For the text-containing cell, return its midpoint in [x, y] coordinate format. 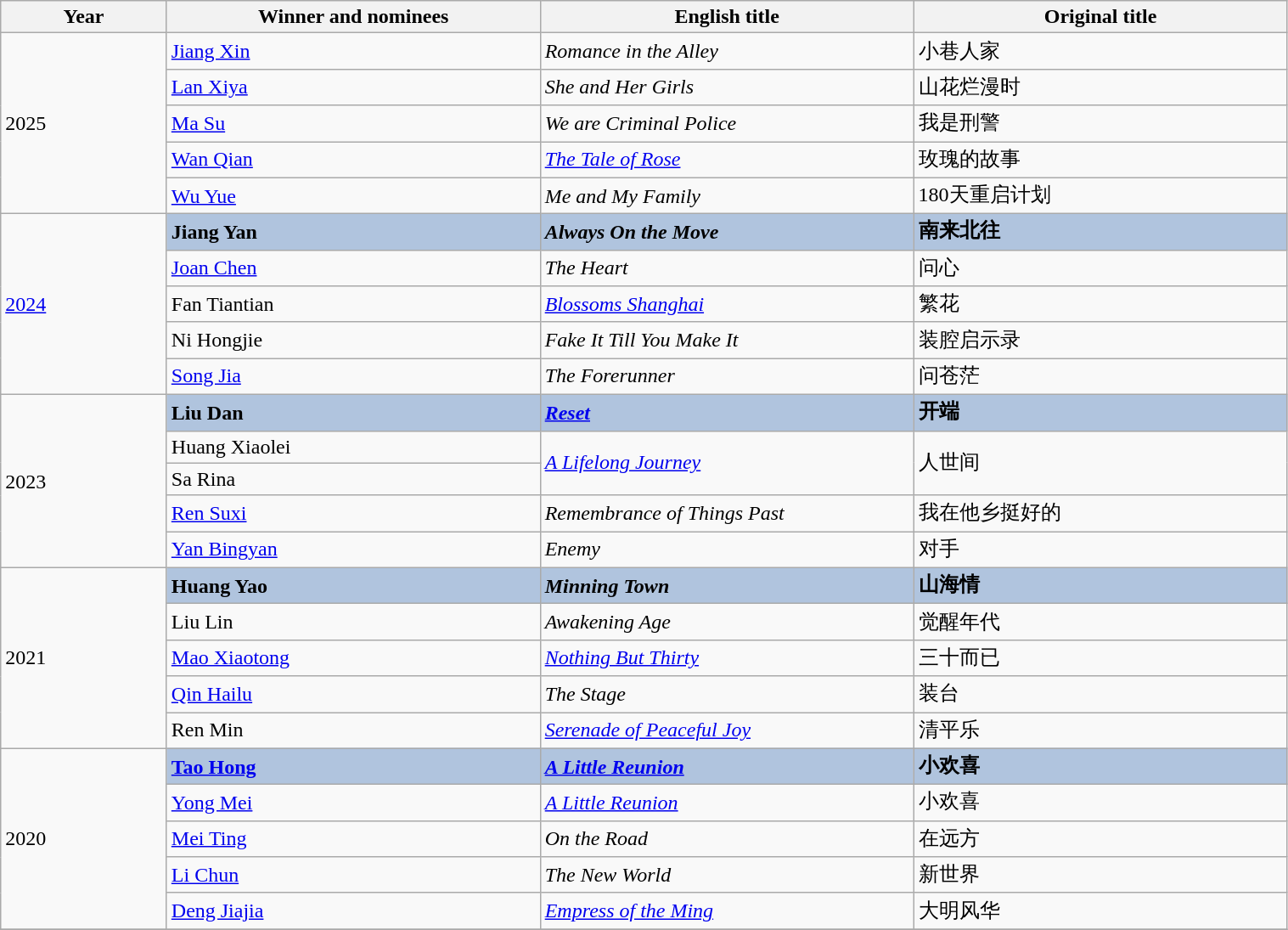
南来北往 [1100, 233]
大明风华 [1100, 910]
2023 [84, 481]
Joan Chen [353, 268]
She and Her Girls [727, 87]
Wu Yue [353, 195]
Fan Tiantian [353, 304]
2020 [84, 839]
Blossoms Shanghai [727, 304]
繁花 [1100, 304]
The Forerunner [727, 377]
开端 [1100, 413]
Winner and nominees [353, 17]
Fake It Till You Make It [727, 340]
180天重启计划 [1100, 195]
Year [84, 17]
Yan Bingyan [353, 550]
我是刑警 [1100, 124]
Liu Dan [353, 413]
Wan Qian [353, 160]
Minning Town [727, 586]
Tao Hong [353, 766]
The Heart [727, 268]
Romance in the Alley [727, 51]
Ni Hongjie [353, 340]
We are Criminal Police [727, 124]
Liu Lin [353, 622]
三十而已 [1100, 657]
人世间 [1100, 463]
Qin Hailu [353, 695]
2021 [84, 657]
Ma Su [353, 124]
Li Chun [353, 875]
Ren Suxi [353, 513]
A Lifelong Journey [727, 463]
Yong Mei [353, 803]
问苍茫 [1100, 377]
Enemy [727, 550]
Remembrance of Things Past [727, 513]
Me and My Family [727, 195]
Mao Xiaotong [353, 657]
新世界 [1100, 875]
装台 [1100, 695]
问心 [1100, 268]
Empress of the Ming [727, 910]
清平乐 [1100, 730]
Song Jia [353, 377]
山花烂漫时 [1100, 87]
The Stage [727, 695]
Nothing But Thirty [727, 657]
Huang Xiaolei [353, 447]
觉醒年代 [1100, 622]
在远方 [1100, 839]
2025 [84, 124]
Sa Rina [353, 479]
Lan Xiya [353, 87]
The Tale of Rose [727, 160]
装腔启示录 [1100, 340]
Serenade of Peaceful Joy [727, 730]
Original title [1100, 17]
Huang Yao [353, 586]
我在他乡挺好的 [1100, 513]
On the Road [727, 839]
小巷人家 [1100, 51]
The New World [727, 875]
玫瑰的故事 [1100, 160]
English title [727, 17]
2024 [84, 304]
Reset [727, 413]
Jiang Xin [353, 51]
Ren Min [353, 730]
Jiang Yan [353, 233]
Deng Jiajia [353, 910]
Awakening Age [727, 622]
对手 [1100, 550]
山海情 [1100, 586]
Mei Ting [353, 839]
Always On the Move [727, 233]
